Determine the [x, y] coordinate at the center of the cell enclosing the given text.  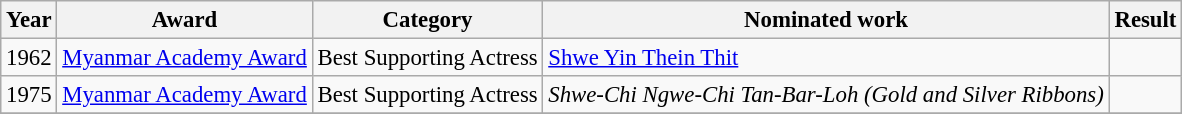
1975 [29, 95]
Category [428, 20]
Shwe Yin Thein Thit [826, 58]
Shwe-Chi Ngwe-Chi Tan-Bar-Loh (Gold and Silver Ribbons) [826, 95]
Year [29, 20]
Award [184, 20]
Nominated work [826, 20]
Result [1146, 20]
1962 [29, 58]
